Return [X, Y] of the center of cell containing provided text 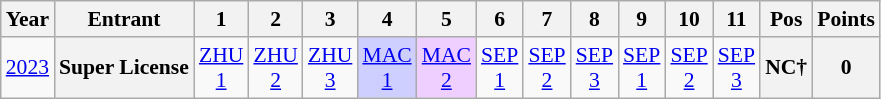
8 [594, 19]
3 [330, 19]
9 [642, 19]
Entrant [124, 19]
Year [28, 19]
ZHU1 [221, 68]
NC† [786, 68]
MAC2 [446, 68]
2023 [28, 68]
0 [846, 68]
1 [221, 19]
2 [275, 19]
Points [846, 19]
6 [500, 19]
MAC1 [386, 68]
7 [546, 19]
4 [386, 19]
11 [736, 19]
ZHU3 [330, 68]
Pos [786, 19]
10 [688, 19]
Super License [124, 68]
5 [446, 19]
ZHU2 [275, 68]
